Identify which cell holds the provided text, then report its [X, Y] central coordinate. 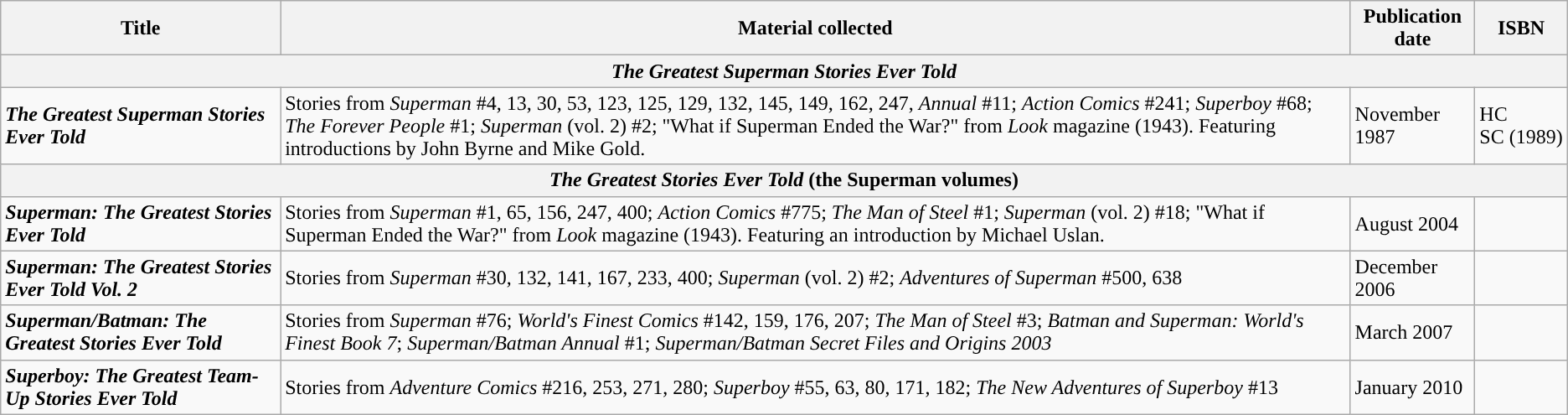
ISBN [1521, 29]
Title [141, 29]
Material collected [816, 29]
March 2007 [1412, 332]
Publication date [1412, 29]
August 2004 [1412, 223]
Stories from Superman #30, 132, 141, 167, 233, 400; Superman (vol. 2) #2; Adventures of Superman #500, 638 [816, 278]
November 1987 [1412, 126]
The Greatest Stories Ever Told (the Superman volumes) [784, 180]
Stories from Adventure Comics #216, 253, 271, 280; Superboy #55, 63, 80, 171, 182; The New Adventures of Superboy #13 [816, 387]
HC SC (1989) [1521, 126]
Superboy: The Greatest Team-Up Stories Ever Told [141, 387]
January 2010 [1412, 387]
Superman/Batman: The Greatest Stories Ever Told [141, 332]
Superman: The Greatest Stories Ever Told Vol. 2 [141, 278]
December 2006 [1412, 278]
Superman: The Greatest Stories Ever Told [141, 223]
